Capture the cell that displays the provided text and extract its [x, y] central coordinate. 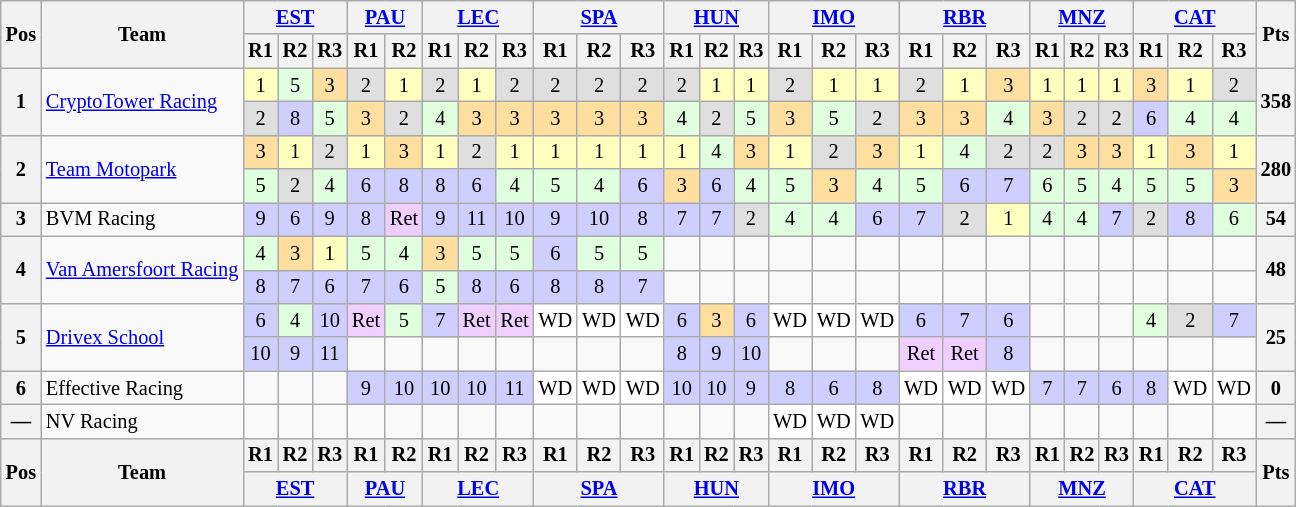
0 [1276, 388]
Team Motopark [142, 168]
NV Racing [142, 421]
25 [1276, 336]
48 [1276, 270]
Effective Racing [142, 388]
280 [1276, 168]
Van Amersfoort Racing [142, 270]
CryptoTower Racing [142, 102]
Drivex School [142, 336]
358 [1276, 102]
54 [1276, 219]
BVM Racing [142, 219]
